Output the (x, y) coordinate of the center of the cell containing the given text.  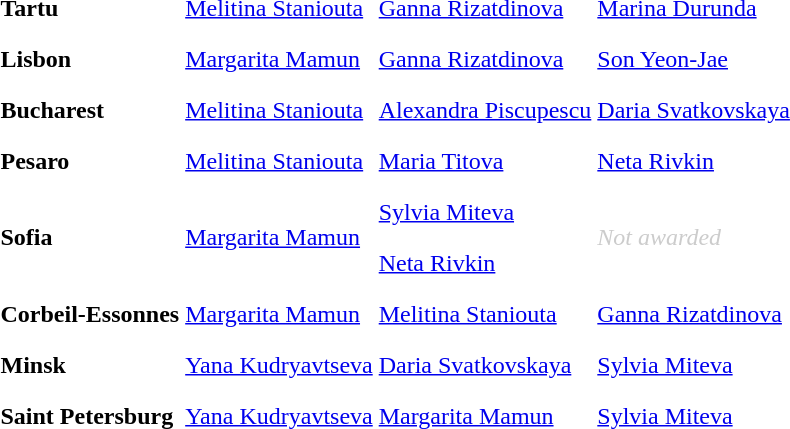
Alexandra Piscupescu (485, 110)
Sylvia Miteva (485, 212)
Ganna Rizatdinova (485, 59)
Daria Svatkovskaya (485, 365)
Yana Kudryavtseva (280, 365)
Maria Titova (485, 161)
Neta Rivkin (485, 263)
